Detect which cell encompasses the target text, then output its (X, Y) center coordinate. 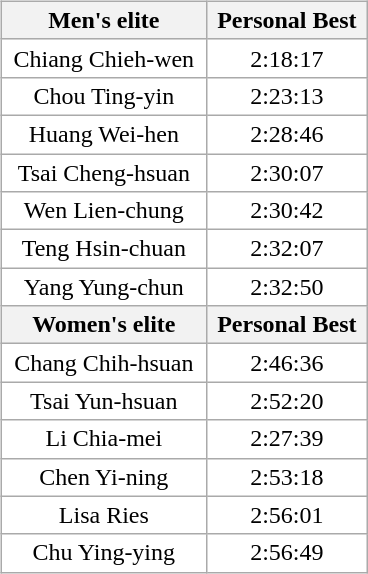
2:18:17 (286, 58)
Huang Wei-hen (104, 134)
2:56:49 (286, 553)
2:30:42 (286, 211)
Wen Lien-chung (104, 211)
2:30:07 (286, 173)
Men's elite (104, 20)
2:32:50 (286, 287)
2:53:18 (286, 477)
2:46:36 (286, 363)
Tsai Yun-hsuan (104, 401)
Chang Chih-hsuan (104, 363)
Yang Yung-chun (104, 287)
Lisa Ries (104, 515)
Teng Hsin-chuan (104, 249)
2:56:01 (286, 515)
Chu Ying-ying (104, 553)
Women's elite (104, 325)
Chiang Chieh-wen (104, 58)
2:23:13 (286, 96)
2:28:46 (286, 134)
Chou Ting-yin (104, 96)
Chen Yi-ning (104, 477)
2:32:07 (286, 249)
Tsai Cheng-hsuan (104, 173)
2:27:39 (286, 439)
2:52:20 (286, 401)
Li Chia-mei (104, 439)
